Determine the [x, y] coordinate at the center of the cell enclosing the given text.  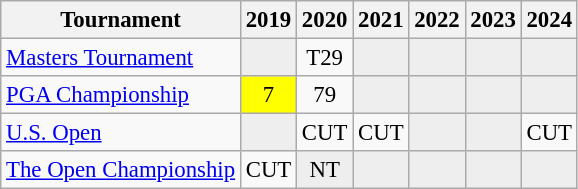
2019 [268, 20]
2021 [381, 20]
2022 [437, 20]
NT [325, 170]
2020 [325, 20]
The Open Championship [121, 170]
7 [268, 95]
79 [325, 95]
Masters Tournament [121, 58]
Tournament [121, 20]
2024 [549, 20]
2023 [493, 20]
T29 [325, 58]
U.S. Open [121, 133]
PGA Championship [121, 95]
